Detect which cell encompasses the target text, then output its (x, y) center coordinate. 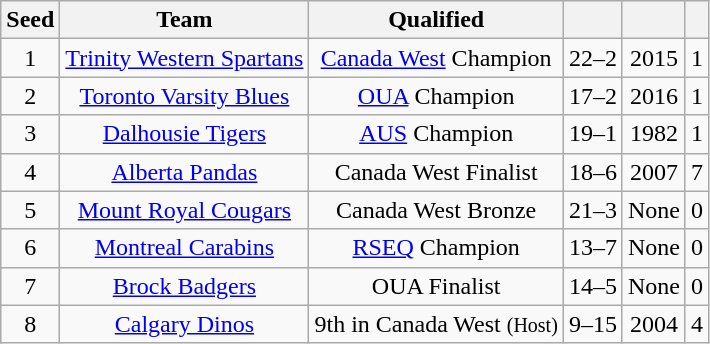
Canada West Finalist (436, 172)
19–1 (592, 134)
Alberta Pandas (184, 172)
OUA Champion (436, 96)
2004 (654, 324)
Qualified (436, 20)
18–6 (592, 172)
2015 (654, 58)
Seed (30, 20)
2016 (654, 96)
2 (30, 96)
17–2 (592, 96)
Canada West Bronze (436, 210)
OUA Finalist (436, 286)
Dalhousie Tigers (184, 134)
8 (30, 324)
21–3 (592, 210)
9–15 (592, 324)
5 (30, 210)
9th in Canada West (Host) (436, 324)
RSEQ Champion (436, 248)
3 (30, 134)
Calgary Dinos (184, 324)
AUS Champion (436, 134)
6 (30, 248)
Mount Royal Cougars (184, 210)
2007 (654, 172)
Toronto Varsity Blues (184, 96)
Montreal Carabins (184, 248)
Brock Badgers (184, 286)
13–7 (592, 248)
Canada West Champion (436, 58)
14–5 (592, 286)
Team (184, 20)
22–2 (592, 58)
1982 (654, 134)
Trinity Western Spartans (184, 58)
